Return the (X, Y) coordinate for the center point of the cell that contains the specified text.  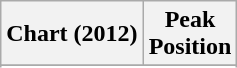
Chart (2012) (72, 34)
PeakPosition (190, 34)
